Pinpoint the cell where the given text exists, returning its (X, Y) midpoint coordinate. 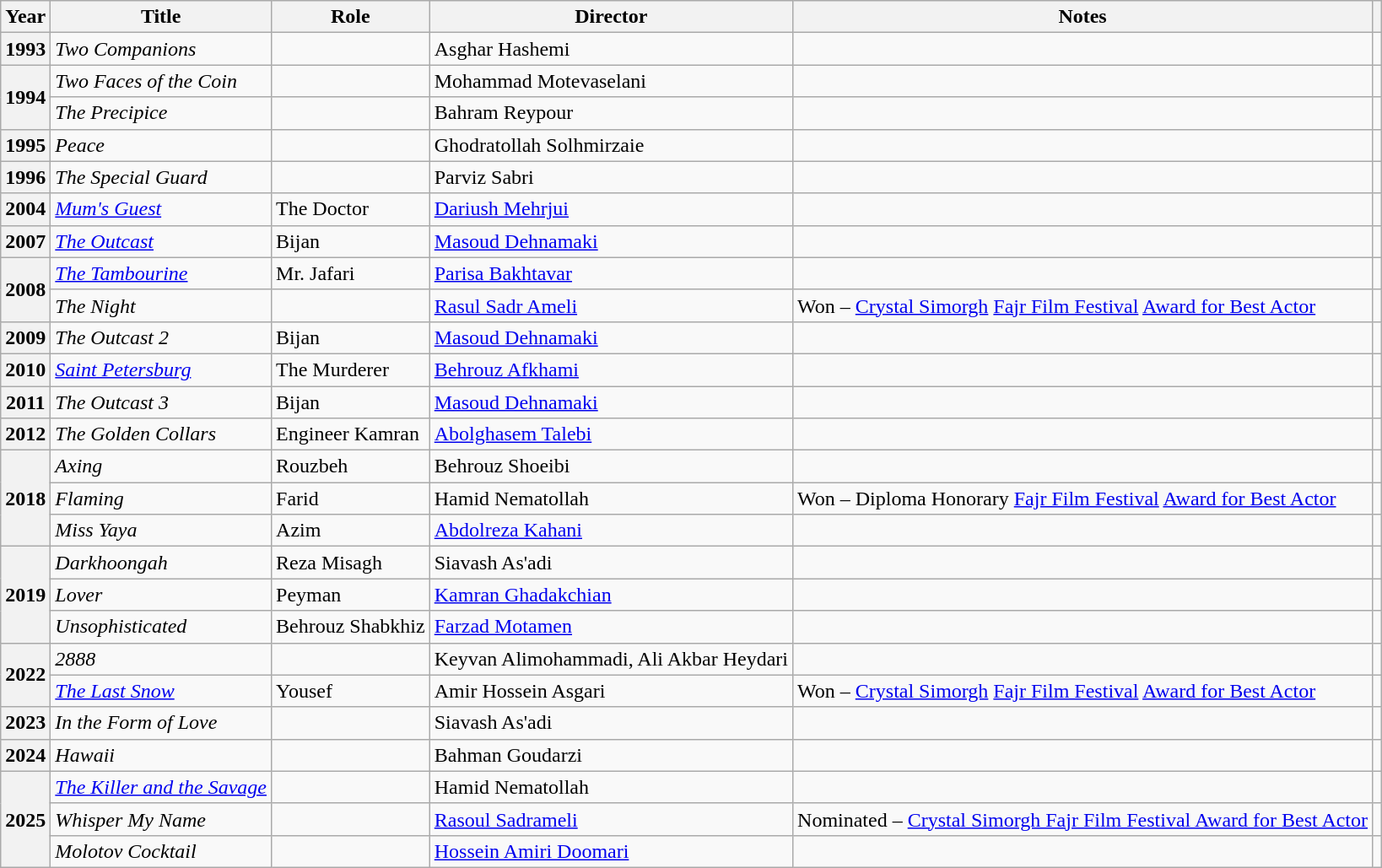
Reza Misagh (351, 563)
The Doctor (351, 209)
Amir Hossein Asgari (611, 691)
Dariush Mehrjui (611, 209)
Rouzbeh (351, 466)
Farzad Motamen (611, 627)
In the Form of Love (161, 723)
1993 (25, 49)
1994 (25, 97)
2019 (25, 595)
Behrouz Afkhami (611, 369)
Rasul Sadr Ameli (611, 305)
2010 (25, 369)
Parisa Bakhtavar (611, 273)
1996 (25, 177)
Axing (161, 466)
Behrouz Shabkhiz (351, 627)
Bahman Goudarzi (611, 755)
Behrouz Shoeibi (611, 466)
Kamran Ghadakchian (611, 595)
Farid (351, 499)
Abdolreza Kahani (611, 531)
Peace (161, 145)
2024 (25, 755)
Won – Diploma Honorary Fajr Film Festival Award for Best Actor (1083, 499)
Ghodratollah Solhmirzaie (611, 145)
The Outcast (161, 241)
The Precipice (161, 113)
2888 (161, 659)
Darkhoongah (161, 563)
The Golden Collars (161, 434)
Nominated – Crystal Simorgh Fajr Film Festival Award for Best Actor (1083, 819)
Molotov Cocktail (161, 851)
Engineer Kamran (351, 434)
Abolghasem Talebi (611, 434)
Saint Petersburg (161, 369)
The Outcast 2 (161, 337)
Two Companions (161, 49)
Mohammad Motevaselani (611, 81)
Notes (1083, 17)
Miss Yaya (161, 531)
2023 (25, 723)
Yousef (351, 691)
The Tambourine (161, 273)
The Murderer (351, 369)
Asghar Hashemi (611, 49)
Whisper My Name (161, 819)
Lover (161, 595)
2012 (25, 434)
2025 (25, 819)
Title (161, 17)
Keyvan Alimohammadi, Ali Akbar Heydari (611, 659)
The Night (161, 305)
Mum's Guest (161, 209)
Two Faces of the Coin (161, 81)
Unsophisticated (161, 627)
Mr. Jafari (351, 273)
Hawaii (161, 755)
Rasoul Sadrameli (611, 819)
Director (611, 17)
The Last Snow (161, 691)
Flaming (161, 499)
2007 (25, 241)
Parviz Sabri (611, 177)
1995 (25, 145)
Peyman (351, 595)
2008 (25, 289)
2009 (25, 337)
2018 (25, 499)
Azim (351, 531)
2004 (25, 209)
Role (351, 17)
2011 (25, 402)
The Killer and the Savage (161, 787)
The Outcast 3 (161, 402)
2022 (25, 675)
The Special Guard (161, 177)
Bahram Reypour (611, 113)
Hossein Amiri Doomari (611, 851)
Year (25, 17)
